Identify which cell holds the provided text, then report its (x, y) central coordinate. 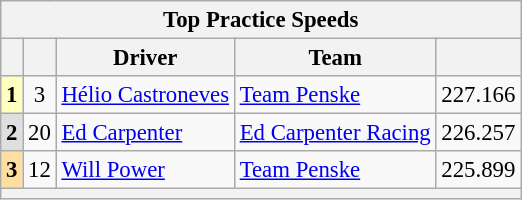
Driver (145, 58)
Hélio Castroneves (145, 95)
20 (40, 133)
2 (12, 133)
227.166 (478, 95)
225.899 (478, 170)
Ed Carpenter Racing (335, 133)
Top Practice Speeds (261, 20)
12 (40, 170)
Team (335, 58)
1 (12, 95)
Ed Carpenter (145, 133)
226.257 (478, 133)
Will Power (145, 170)
